From the cell containing the given text, extract its center point as (X, Y) coordinate. 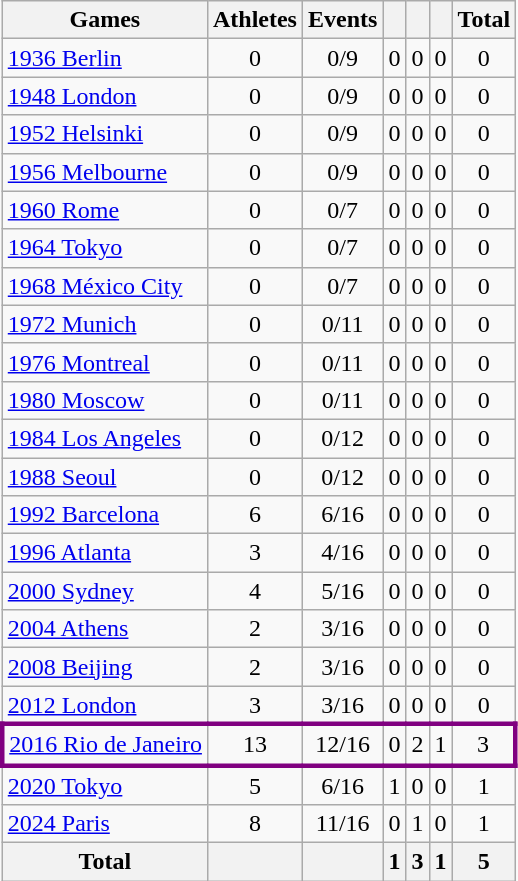
1996 Atlanta (104, 553)
2016 Rio de Janeiro (104, 744)
11/16 (342, 824)
2012 London (104, 705)
1936 Berlin (104, 58)
1948 London (104, 96)
2024 Paris (104, 824)
12/16 (342, 744)
1956 Melbourne (104, 172)
1960 Rome (104, 210)
1964 Tokyo (104, 248)
13 (254, 744)
Games (104, 20)
1952 Helsinki (104, 134)
1984 Los Angeles (104, 438)
1980 Moscow (104, 400)
4 (254, 591)
1992 Barcelona (104, 515)
1988 Seoul (104, 477)
2004 Athens (104, 629)
8 (254, 824)
6 (254, 515)
Athletes (254, 20)
5/16 (342, 591)
Events (342, 20)
2000 Sydney (104, 591)
2020 Tokyo (104, 785)
4/16 (342, 553)
1972 Munich (104, 324)
1968 México City (104, 286)
1976 Montreal (104, 362)
2008 Beijing (104, 667)
